Identify which cell holds the provided text, then report its (x, y) central coordinate. 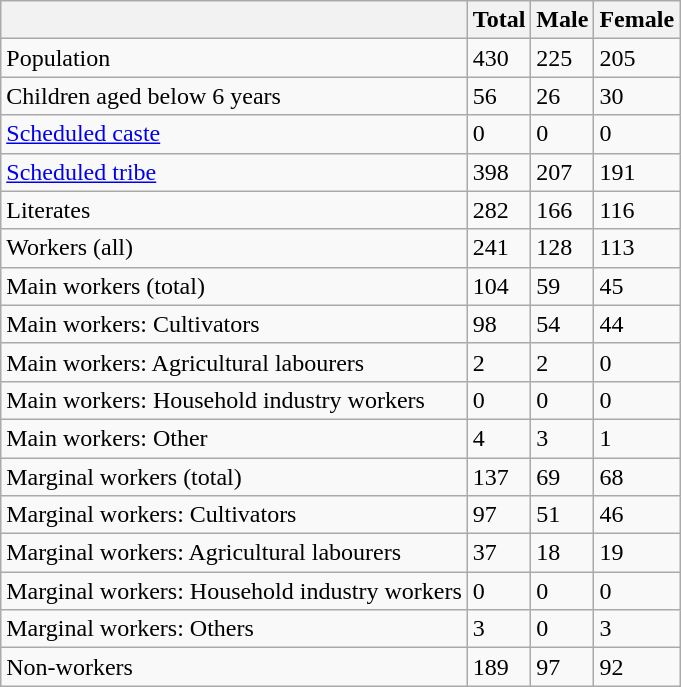
Total (499, 20)
241 (499, 248)
59 (562, 286)
Workers (all) (234, 248)
191 (637, 172)
4 (499, 438)
69 (562, 477)
18 (562, 553)
Male (562, 20)
51 (562, 515)
430 (499, 58)
54 (562, 324)
46 (637, 515)
207 (562, 172)
398 (499, 172)
113 (637, 248)
Main workers: Cultivators (234, 324)
Literates (234, 210)
56 (499, 96)
225 (562, 58)
45 (637, 286)
Main workers: Household industry workers (234, 400)
Marginal workers (total) (234, 477)
Main workers: Other (234, 438)
189 (499, 667)
Scheduled tribe (234, 172)
37 (499, 553)
19 (637, 553)
Female (637, 20)
98 (499, 324)
Scheduled caste (234, 134)
Main workers: Agricultural labourers (234, 362)
282 (499, 210)
104 (499, 286)
92 (637, 667)
Children aged below 6 years (234, 96)
Marginal workers: Household industry workers (234, 591)
Marginal workers: Others (234, 629)
30 (637, 96)
128 (562, 248)
205 (637, 58)
68 (637, 477)
1 (637, 438)
26 (562, 96)
116 (637, 210)
Population (234, 58)
166 (562, 210)
Marginal workers: Agricultural labourers (234, 553)
Non-workers (234, 667)
Main workers (total) (234, 286)
137 (499, 477)
44 (637, 324)
Marginal workers: Cultivators (234, 515)
